Return the (X, Y) coordinate for the center point of the cell that contains the specified text.  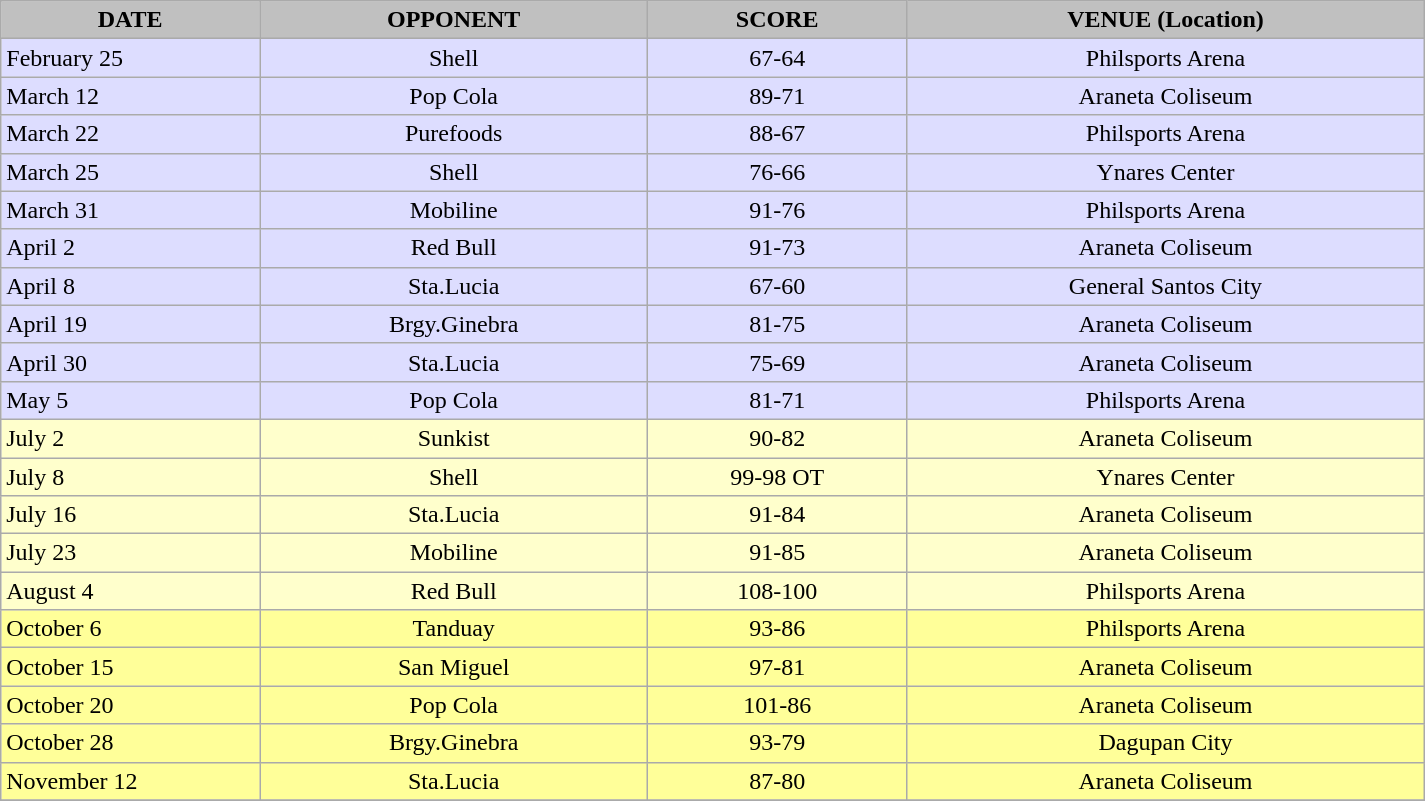
SCORE (778, 20)
October 20 (130, 705)
99-98 OT (778, 477)
November 12 (130, 781)
Purefoods (454, 134)
88-67 (778, 134)
90-82 (778, 438)
August 4 (130, 591)
March 12 (130, 96)
DATE (130, 20)
81-75 (778, 324)
93-86 (778, 629)
91-85 (778, 553)
76-66 (778, 172)
February 25 (130, 58)
89-71 (778, 96)
91-76 (778, 210)
October 28 (130, 743)
97-81 (778, 667)
67-64 (778, 58)
Dagupan City (1166, 743)
San Miguel (454, 667)
91-84 (778, 515)
March 22 (130, 134)
93-79 (778, 743)
OPPONENT (454, 20)
July 16 (130, 515)
75-69 (778, 362)
April 2 (130, 248)
101-86 (778, 705)
July 8 (130, 477)
March 31 (130, 210)
VENUE (Location) (1166, 20)
March 25 (130, 172)
General Santos City (1166, 286)
67-60 (778, 286)
108-100 (778, 591)
May 5 (130, 400)
81-71 (778, 400)
April 30 (130, 362)
October 15 (130, 667)
87-80 (778, 781)
Tanduay (454, 629)
April 19 (130, 324)
July 23 (130, 553)
October 6 (130, 629)
91-73 (778, 248)
April 8 (130, 286)
July 2 (130, 438)
Sunkist (454, 438)
